Capture the cell that displays the provided text and extract its (x, y) central coordinate. 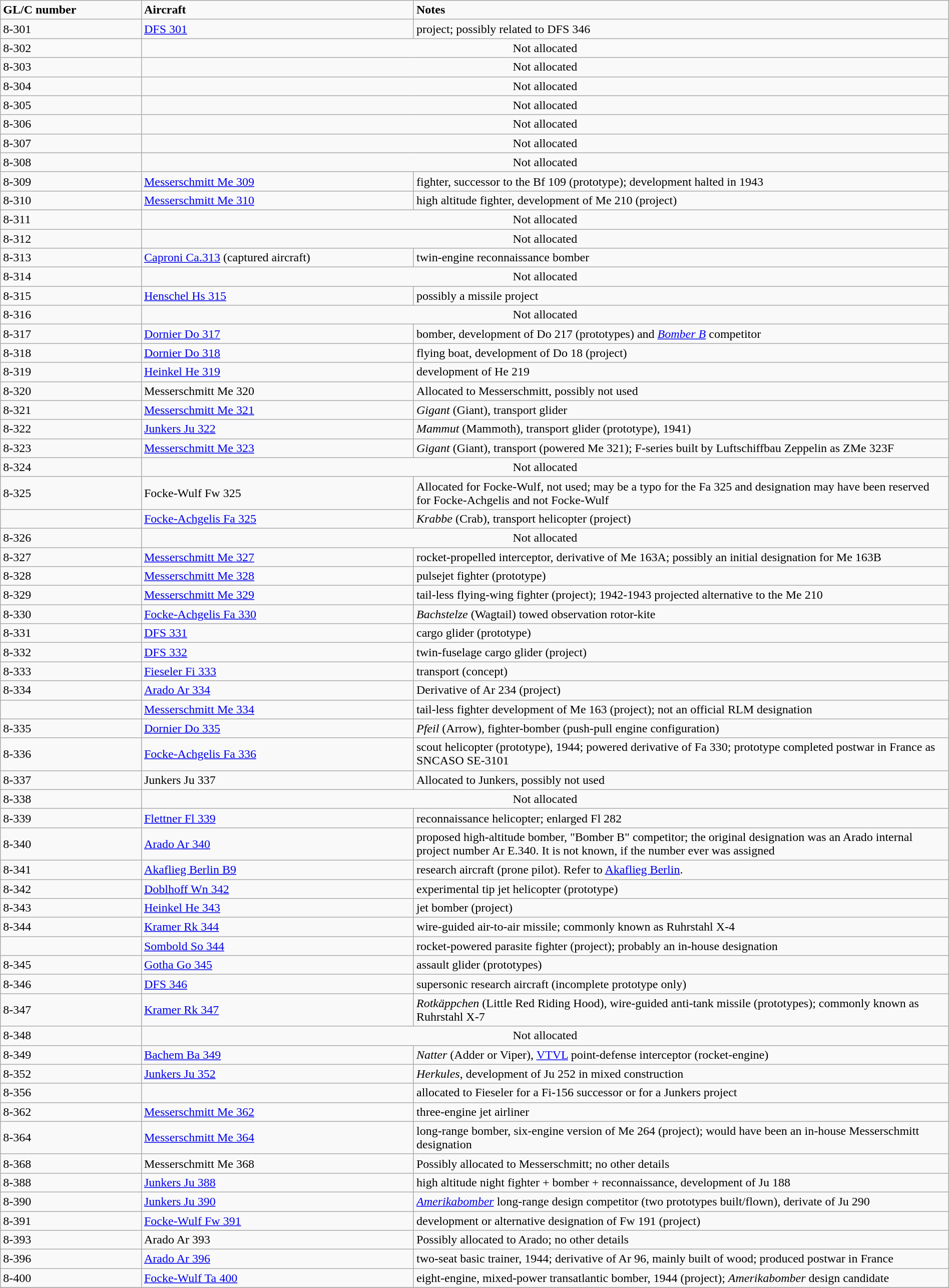
Junkers Ju 390 (277, 1201)
Messerschmitt Me 320 (277, 391)
8-318 (71, 353)
8-393 (71, 1240)
fighter, successor to the Bf 109 (prototype); development halted in 1943 (681, 181)
long-range bomber, six-engine version of Me 264 (project); would have been an in-house Messerschmitt designation (681, 1137)
Herkules, development of Ju 252 in mixed construction (681, 1074)
Focke-Achgelis Fa 330 (277, 614)
8-338 (71, 799)
8-313 (71, 258)
jet bomber (project) (681, 908)
8-316 (71, 315)
Pfeil (Arrow), fighter-bomber (push-pull engine configuration) (681, 728)
DFS 346 (277, 984)
8-329 (71, 595)
Kramer Rk 347 (277, 1010)
development or alternative designation of Fw 191 (project) (681, 1221)
Amerikabomber long-range design competitor (two prototypes built/flown), derivate of Ju 290 (681, 1201)
Possibly allocated to Messerschmitt; no other details (681, 1163)
three-engine jet airliner (681, 1112)
project; possibly related to DFS 346 (681, 29)
8-341 (71, 870)
Kramer Rk 344 (277, 927)
Dornier Do 317 (277, 334)
Krabbe (Crab), transport helicopter (project) (681, 519)
Possibly allocated to Arado; no other details (681, 1240)
Derivative of Ar 234 (project) (681, 690)
8-311 (71, 219)
Heinkel He 343 (277, 908)
high altitude night fighter + bomber + reconnaissance, development of Ju 188 (681, 1182)
experimental tip jet helicopter (prototype) (681, 889)
Gotha Go 345 (277, 965)
Gigant (Giant), transport glider (681, 410)
wire-guided air-to-air missile; commonly known as Ruhrstahl X-4 (681, 927)
Mammut (Mammoth), transport glider (prototype), 1941) (681, 429)
transport (concept) (681, 671)
8-346 (71, 984)
8-340 (71, 844)
pulsejet fighter (prototype) (681, 576)
Focke-Wulf Fw 391 (277, 1221)
8-324 (71, 467)
8-321 (71, 410)
DFS 331 (277, 633)
8-364 (71, 1137)
8-302 (71, 48)
twin-engine reconnaissance bomber (681, 258)
Fieseler Fi 333 (277, 671)
Dornier Do 318 (277, 353)
Allocated to Junkers, possibly not used (681, 780)
8-330 (71, 614)
8-317 (71, 334)
8-309 (71, 181)
8-320 (71, 391)
8-342 (71, 889)
scout helicopter (prototype), 1944; powered derivative of Fa 330; prototype completed postwar in France as SNCASO SE-3101 (681, 754)
8-335 (71, 728)
Akaflieg Berlin B9 (277, 870)
DFS 301 (277, 29)
Junkers Ju 322 (277, 429)
flying boat, development of Do 18 (project) (681, 353)
8-333 (71, 671)
Arado Ar 396 (277, 1259)
8-388 (71, 1182)
Focke-Achgelis Fa 336 (277, 754)
8-396 (71, 1259)
Arado Ar 393 (277, 1240)
tail-less flying-wing fighter (project); 1942-1943 projected alternative to the Me 210 (681, 595)
8-339 (71, 818)
8-356 (71, 1093)
8-315 (71, 296)
Dornier Do 335 (277, 728)
Junkers Ju 337 (277, 780)
8-312 (71, 239)
8-308 (71, 162)
8-391 (71, 1221)
8-336 (71, 754)
DFS 332 (277, 652)
8-325 (71, 493)
Messerschmitt Me 368 (277, 1163)
Messerschmitt Me 310 (277, 200)
Junkers Ju 388 (277, 1182)
Flettner Fl 339 (277, 818)
8-347 (71, 1010)
Gigant (Giant), transport (powered Me 321); F-series built by Luftschiffbau Zeppelin as ZMe 323F (681, 448)
supersonic research aircraft (incomplete prototype only) (681, 984)
twin-fuselage cargo glider (project) (681, 652)
8-345 (71, 965)
research aircraft (prone pilot). Refer to Akaflieg Berlin. (681, 870)
8-322 (71, 429)
development of He 219 (681, 372)
8-390 (71, 1201)
bomber, development of Do 217 (prototypes) and Bomber B competitor (681, 334)
Focke-Achgelis Fa 325 (277, 519)
Aircraft (277, 10)
Bachem Ba 349 (277, 1055)
8-303 (71, 67)
Messerschmitt Me 327 (277, 557)
eight-engine, mixed-power transatlantic bomber, 1944 (project); Amerikabomber design candidate (681, 1278)
8-326 (71, 538)
8-306 (71, 124)
reconnaissance helicopter; enlarged Fl 282 (681, 818)
8-349 (71, 1055)
Allocated for Focke-Wulf, not used; may be a typo for the Fa 325 and designation may have been reserved for Focke-Achgelis and not Focke-Wulf (681, 493)
assault glider (prototypes) (681, 965)
8-331 (71, 633)
allocated to Fieseler for a Fi-156 successor or for a Junkers project (681, 1093)
Messerschmitt Me 362 (277, 1112)
Focke-Wulf Ta 400 (277, 1278)
8-305 (71, 105)
Heinkel He 319 (277, 372)
Caproni Ca.313 (captured aircraft) (277, 258)
tail-less fighter development of Me 163 (project); not an official RLM designation (681, 709)
Arado Ar 340 (277, 844)
cargo glider (prototype) (681, 633)
Henschel Hs 315 (277, 296)
8-343 (71, 908)
rocket-propelled interceptor, derivative of Me 163A; possibly an initial designation for Me 163B (681, 557)
Doblhoff Wn 342 (277, 889)
8-344 (71, 927)
8-319 (71, 372)
Allocated to Messerschmitt, possibly not used (681, 391)
8-323 (71, 448)
rocket-powered parasite fighter (project); probably an in-house designation (681, 946)
possibly a missile project (681, 296)
8-301 (71, 29)
Junkers Ju 352 (277, 1074)
Arado Ar 334 (277, 690)
8-332 (71, 652)
8-328 (71, 576)
Messerschmitt Me 329 (277, 595)
Sombold So 344 (277, 946)
8-307 (71, 143)
Rotkäppchen (Little Red Riding Hood), wire-guided anti-tank missile (prototypes); commonly known as Ruhrstahl X-7 (681, 1010)
8-400 (71, 1278)
Notes (681, 10)
Bachstelze (Wagtail) towed observation rotor-kite (681, 614)
8-314 (71, 277)
Messerschmitt Me 309 (277, 181)
8-334 (71, 690)
GL/C number (71, 10)
Messerschmitt Me 328 (277, 576)
Natter (Adder or Viper), VTVL point-defense interceptor (rocket-engine) (681, 1055)
8-352 (71, 1074)
8-368 (71, 1163)
high altitude fighter, development of Me 210 (project) (681, 200)
8-362 (71, 1112)
Messerschmitt Me 334 (277, 709)
Focke-Wulf Fw 325 (277, 493)
Messerschmitt Me 323 (277, 448)
8-327 (71, 557)
8-348 (71, 1036)
Messerschmitt Me 364 (277, 1137)
8-310 (71, 200)
8-337 (71, 780)
8-304 (71, 86)
two-seat basic trainer, 1944; derivative of Ar 96, mainly built of wood; produced postwar in France (681, 1259)
Messerschmitt Me 321 (277, 410)
